For the text-containing cell, return its midpoint in (X, Y) coordinate format. 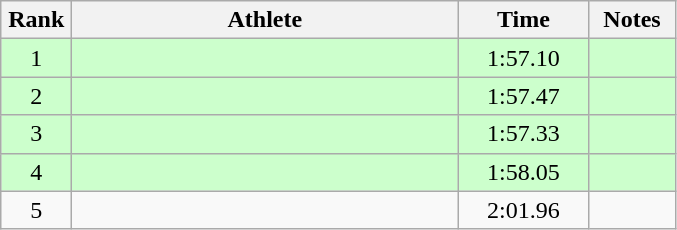
5 (36, 210)
Time (524, 20)
1:57.10 (524, 58)
Notes (632, 20)
1 (36, 58)
4 (36, 172)
1:57.47 (524, 96)
1:57.33 (524, 134)
Rank (36, 20)
Athlete (265, 20)
1:58.05 (524, 172)
2 (36, 96)
2:01.96 (524, 210)
3 (36, 134)
